Pinpoint the cell where the given text exists, returning its (X, Y) midpoint coordinate. 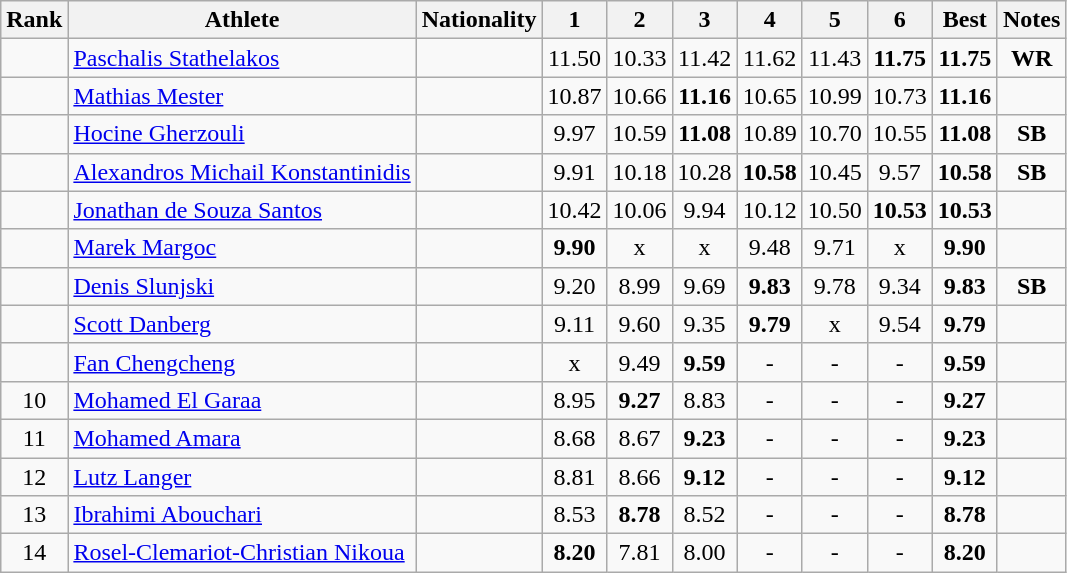
9.20 (574, 286)
4 (770, 20)
11.62 (770, 58)
8.00 (704, 553)
Rank (34, 20)
10.89 (770, 134)
9.60 (640, 324)
9.94 (704, 210)
10.33 (640, 58)
11 (34, 438)
9.71 (834, 248)
9.34 (900, 286)
9.57 (900, 172)
9.78 (834, 286)
8.66 (640, 477)
6 (900, 20)
Notes (1031, 20)
10 (34, 400)
Ibrahimi Abouchari (242, 515)
10.42 (574, 210)
10.66 (640, 96)
8.95 (574, 400)
Hocine Gherzouli (242, 134)
WR (1031, 58)
Scott Danberg (242, 324)
14 (34, 553)
Jonathan de Souza Santos (242, 210)
Best (964, 20)
Nationality (479, 20)
Paschalis Stathelakos (242, 58)
9.97 (574, 134)
Marek Margoc (242, 248)
10.99 (834, 96)
10.59 (640, 134)
9.69 (704, 286)
10.87 (574, 96)
7.81 (640, 553)
8.81 (574, 477)
Alexandros Michail Konstantinidis (242, 172)
Mohamed Amara (242, 438)
Lutz Langer (242, 477)
10.18 (640, 172)
10.28 (704, 172)
9.91 (574, 172)
8.83 (704, 400)
9.35 (704, 324)
2 (640, 20)
10.70 (834, 134)
9.48 (770, 248)
8.53 (574, 515)
10.55 (900, 134)
10.06 (640, 210)
10.45 (834, 172)
Mohamed El Garaa (242, 400)
11.50 (574, 58)
9.54 (900, 324)
11.43 (834, 58)
8.99 (640, 286)
Athlete (242, 20)
12 (34, 477)
Fan Chengcheng (242, 362)
10.50 (834, 210)
8.52 (704, 515)
8.67 (640, 438)
8.68 (574, 438)
1 (574, 20)
11.42 (704, 58)
Rosel-Clemariot-Christian Nikoua (242, 553)
3 (704, 20)
Mathias Mester (242, 96)
Denis Slunjski (242, 286)
9.49 (640, 362)
10.12 (770, 210)
10.73 (900, 96)
13 (34, 515)
10.65 (770, 96)
5 (834, 20)
9.11 (574, 324)
